Pinpoint the cell where the given text exists, returning its (x, y) midpoint coordinate. 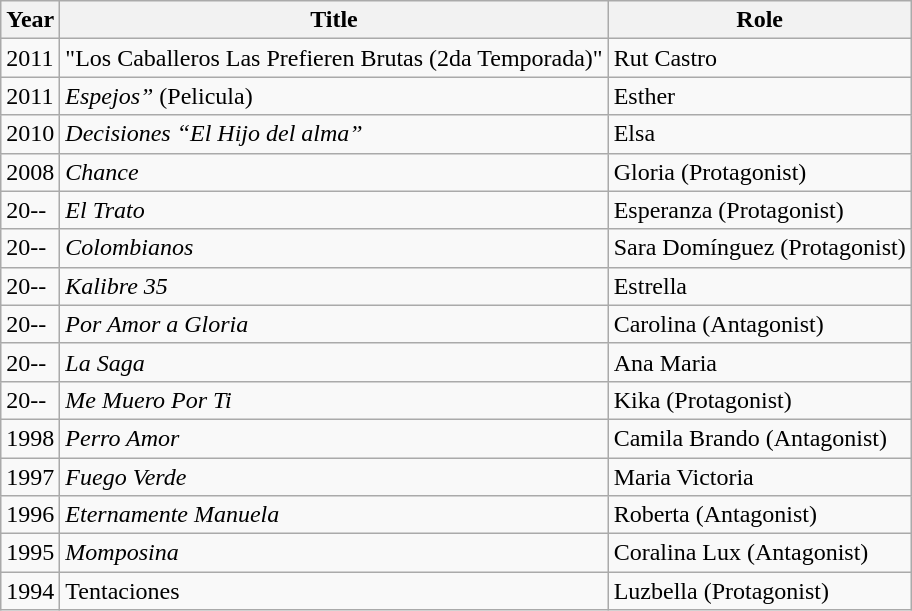
1996 (30, 515)
Esther (760, 96)
Luzbella (Protagonist) (760, 591)
1994 (30, 591)
Ana Maria (760, 362)
Gloria (Protagonist) (760, 172)
1997 (30, 477)
Maria Victoria (760, 477)
Momposina (334, 553)
El Trato (334, 210)
Elsa (760, 134)
Sara Domínguez (Protagonist) (760, 248)
Esperanza (Protagonist) (760, 210)
Tentaciones (334, 591)
Por Amor a Gloria (334, 324)
Fuego Verde (334, 477)
Decisiones “El Hijo del alma” (334, 134)
Me Muero Por Ti (334, 400)
Title (334, 20)
Carolina (Antagonist) (760, 324)
Roberta (Antagonist) (760, 515)
1995 (30, 553)
La Saga (334, 362)
Chance (334, 172)
2010 (30, 134)
Perro Amor (334, 438)
Colombianos (334, 248)
Camila Brando (Antagonist) (760, 438)
Kika (Protagonist) (760, 400)
Coralina Lux (Antagonist) (760, 553)
Espejos” (Pelicula) (334, 96)
"Los Caballeros Las Prefieren Brutas (2da Temporada)" (334, 58)
Role (760, 20)
Kalibre 35 (334, 286)
Year (30, 20)
2008 (30, 172)
1998 (30, 438)
Eternamente Manuela (334, 515)
Rut Castro (760, 58)
Estrella (760, 286)
